Determine the (X, Y) coordinate at the center of the cell enclosing the given text.  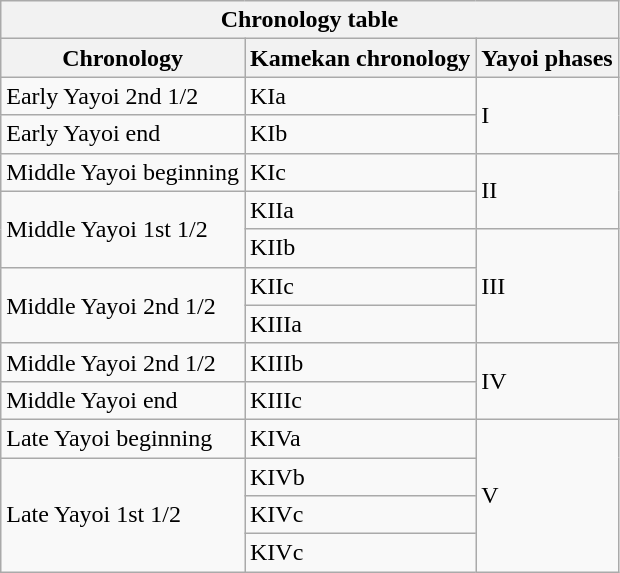
V (547, 495)
Late Yayoi 1st 1/2 (123, 515)
KIc (360, 172)
Chronology (123, 58)
KIb (360, 134)
Middle Yayoi beginning (123, 172)
KIIc (360, 286)
KIa (360, 96)
Middle Yayoi 1st 1/2 (123, 229)
IV (547, 381)
Early Yayoi end (123, 134)
II (547, 191)
III (547, 286)
KIIIc (360, 400)
KIVa (360, 438)
Late Yayoi beginning (123, 438)
KIVb (360, 477)
KIIIa (360, 324)
Early Yayoi 2nd 1/2 (123, 96)
Kamekan chronology (360, 58)
KIIb (360, 248)
KIIIb (360, 362)
Yayoi phases (547, 58)
Middle Yayoi end (123, 400)
Chronology table (310, 20)
KIIa (360, 210)
I (547, 115)
